Locate the cell with the specified text and output its (X, Y) center coordinate. 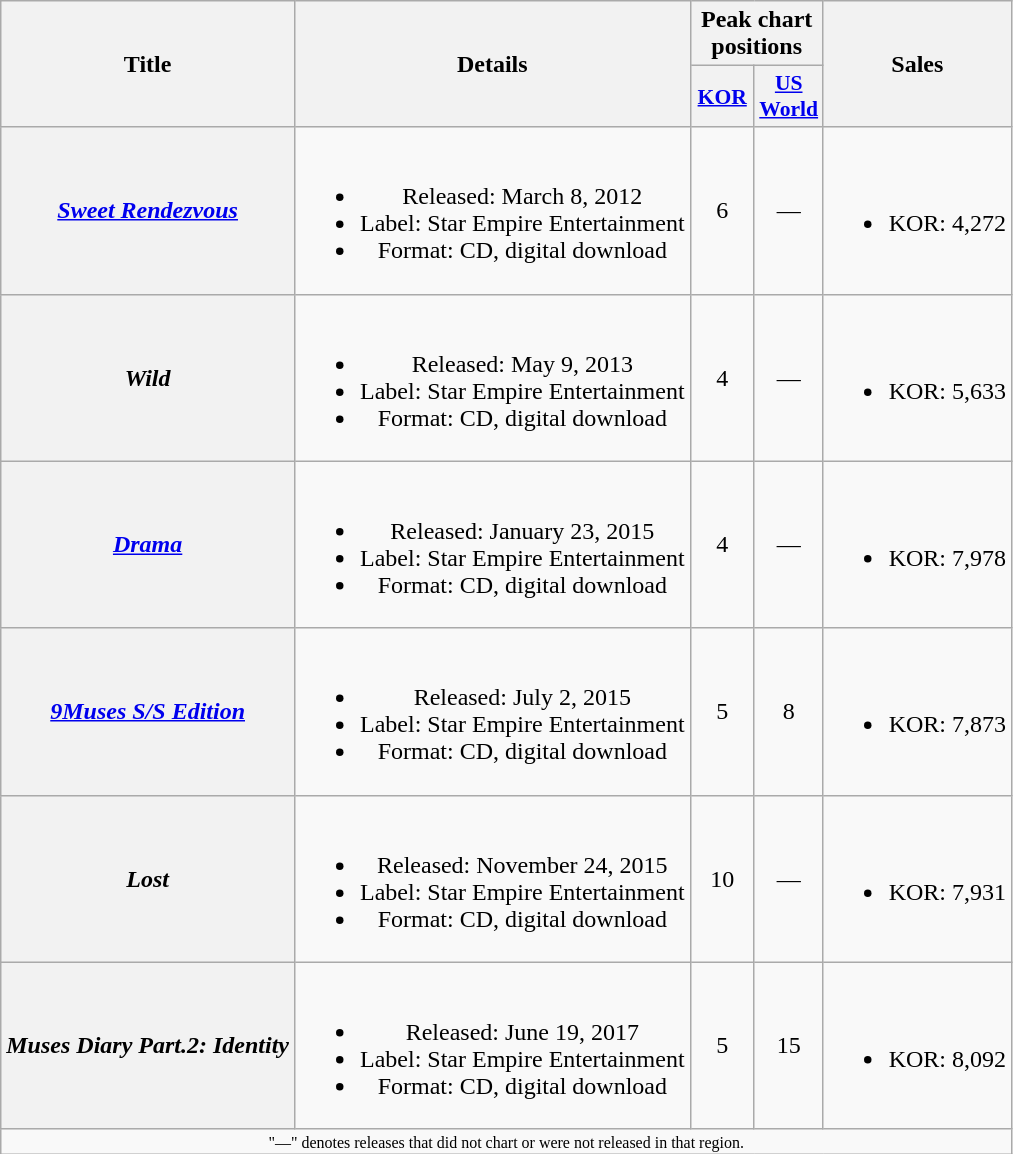
Wild (148, 378)
KOR (722, 96)
Lost (148, 878)
6 (722, 210)
US World (788, 96)
15 (788, 1046)
Title (148, 64)
10 (722, 878)
KOR: 5,633 (917, 378)
Muses Diary Part.2: Identity (148, 1046)
"—" denotes releases that did not chart or were not released in that region. (506, 1141)
Released: May 9, 2013Label: Star Empire EntertainmentFormat: CD, digital download (492, 378)
KOR: 7,931 (917, 878)
Released: March 8, 2012Label: Star Empire EntertainmentFormat: CD, digital download (492, 210)
KOR: 7,978 (917, 544)
Released: June 19, 2017Label: Star Empire EntertainmentFormat: CD, digital download (492, 1046)
Released: January 23, 2015Label: Star Empire EntertainmentFormat: CD, digital download (492, 544)
KOR: 7,873 (917, 712)
Released: November 24, 2015Label: Star Empire EntertainmentFormat: CD, digital download (492, 878)
Details (492, 64)
Drama (148, 544)
8 (788, 712)
9Muses S/S Edition (148, 712)
KOR: 4,272 (917, 210)
Sweet Rendezvous (148, 210)
KOR: 8,092 (917, 1046)
Sales (917, 64)
Peak chart positions (756, 34)
Released: July 2, 2015Label: Star Empire EntertainmentFormat: CD, digital download (492, 712)
